Return the [X, Y] coordinate for the center point of the cell that contains the specified text.  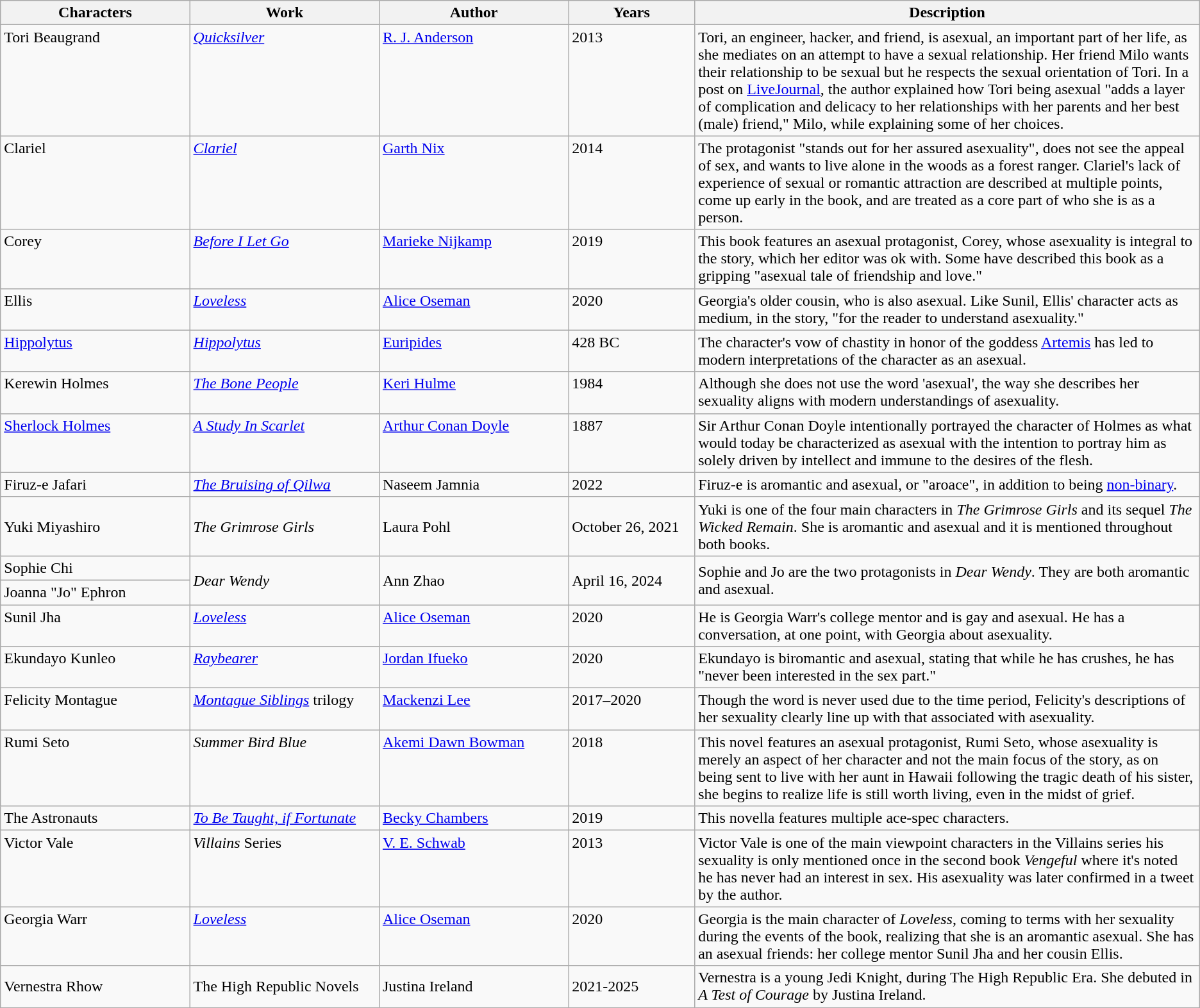
Although she does not use the word 'asexual', the way she describes her sexuality aligns with modern understandings of asexuality. [947, 392]
Vernestra Rhow [95, 987]
Laura Pohl [473, 526]
Raybearer [285, 668]
Arthur Conan Doyle [473, 443]
Author [473, 13]
Ekundayo Kunleo [95, 668]
2018 [632, 768]
2022 [632, 484]
428 BC [632, 351]
Vernestra is a young Jedi Knight, during The High Republic Era. She debuted in A Test of Courage by Justina Ireland. [947, 987]
The Grimrose Girls [285, 526]
Keri Hulme [473, 392]
Joanna "Jo" Ephron [95, 592]
He is Georgia Warr's college mentor and is gay and asexual. He has a conversation, at one point, with Georgia about asexuality. [947, 625]
To Be Taught, if Fortunate [285, 818]
Jordan Ifueko [473, 668]
Garth Nix [473, 183]
The High Republic Novels [285, 987]
1984 [632, 392]
A Study In Scarlet [285, 443]
Sunil Jha [95, 625]
Mackenzi Lee [473, 709]
Victor Vale [95, 869]
Though the word is never used due to the time period, Felicity's descriptions of her sexuality clearly line up with that associated with asexuality. [947, 709]
2017–2020 [632, 709]
The character's vow of chastity in honor of the goddess Artemis has led to modern interpretations of the character as an asexual. [947, 351]
The Astronauts [95, 818]
2021-2025 [632, 987]
October 26, 2021 [632, 526]
Ellis [95, 309]
Tori Beaugrand [95, 81]
V. E. Schwab [473, 869]
Ekundayo is biromantic and asexual, stating that while he has crushes, he has "never been interested in the sex part." [947, 668]
Marieke Nijkamp [473, 259]
Corey [95, 259]
R. J. Anderson [473, 81]
Firuz-e Jafari [95, 484]
Georgia Warr [95, 936]
Sophie Chi [95, 568]
Characters [95, 13]
This novella features multiple ace-spec characters. [947, 818]
Montague Siblings trilogy [285, 709]
Yuki Miyashiro [95, 526]
April 16, 2024 [632, 580]
Dear Wendy [285, 580]
2014 [632, 183]
Years [632, 13]
Quicksilver [285, 81]
Before I Let Go [285, 259]
Euripides [473, 351]
Firuz-e is aromantic and asexual, or "aroace", in addition to being non-binary. [947, 484]
Kerewin Holmes [95, 392]
Villains Series [285, 869]
Description [947, 13]
Justina Ireland [473, 987]
Felicity Montague [95, 709]
Work [285, 13]
Ann Zhao [473, 580]
Georgia's older cousin, who is also asexual. Like Sunil, Ellis' character acts as medium, in the story, "for the reader to understand asexuality." [947, 309]
Sophie and Jo are the two protagonists in Dear Wendy. They are both aromantic and asexual. [947, 580]
The Bruising of Qilwa [285, 484]
Akemi Dawn Bowman [473, 768]
Sherlock Holmes [95, 443]
Rumi Seto [95, 768]
Becky Chambers [473, 818]
The Bone People [285, 392]
1887 [632, 443]
Summer Bird Blue [285, 768]
Naseem Jamnia [473, 484]
